Search for the cell housing the specified text and yield its (X, Y) center coordinate. 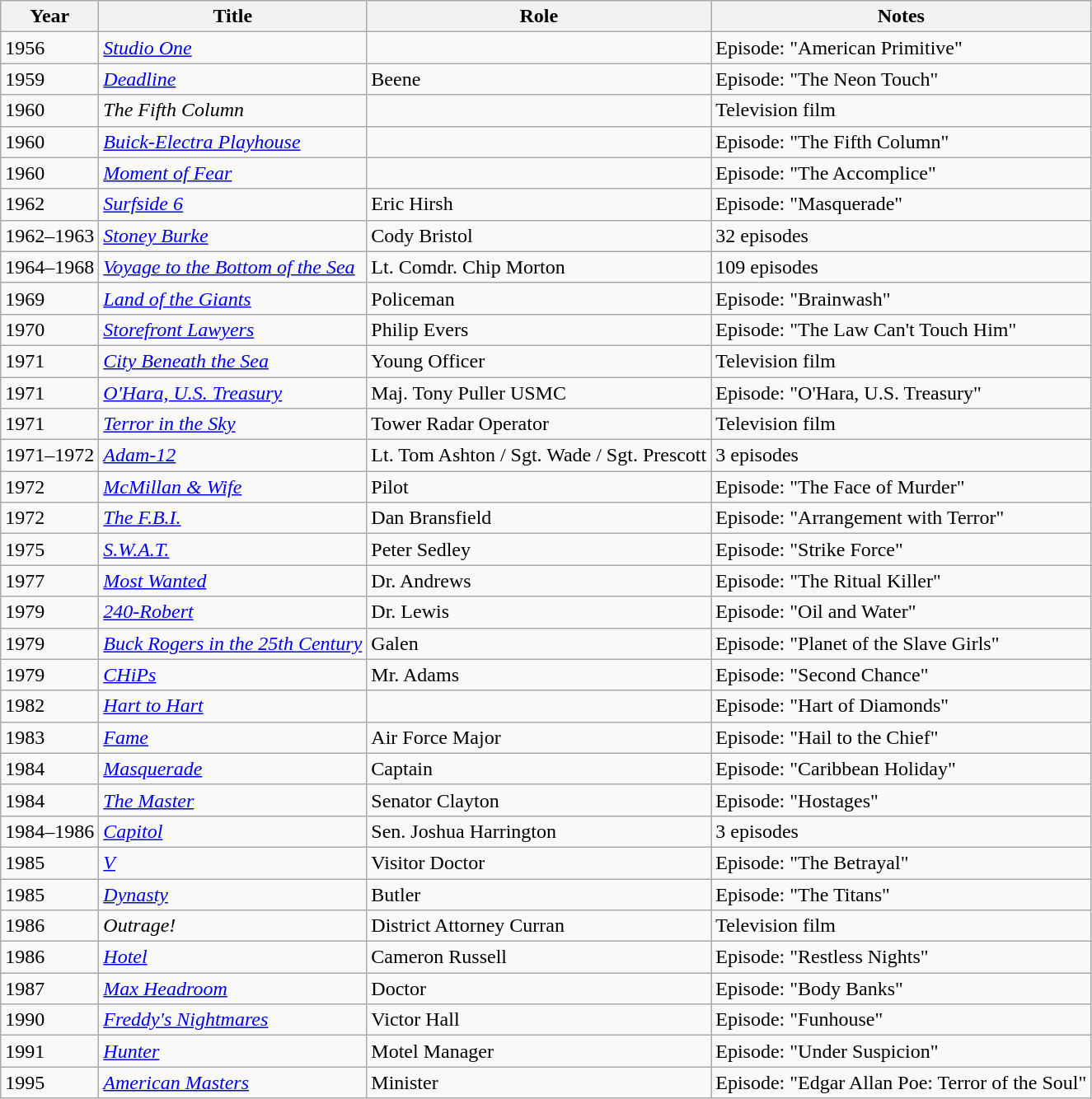
Senator Clayton (539, 800)
Minister (539, 1083)
Episode: "O'Hara, U.S. Treasury" (902, 393)
Episode: "Edgar Allan Poe: Terror of the Soul" (902, 1083)
Masquerade (232, 769)
Episode: "Hail to the Chief" (902, 737)
Dr. Andrews (539, 581)
1962 (49, 204)
Episode: "Oil and Water" (902, 612)
1990 (49, 1020)
1991 (49, 1051)
Sen. Joshua Harrington (539, 831)
Episode: "Strike Force" (902, 549)
Episode: "Funhouse" (902, 1020)
Galen (539, 643)
The Fifth Column (232, 110)
Title (232, 16)
1975 (49, 549)
Buick-Electra Playhouse (232, 142)
Episode: "Hostages" (902, 800)
Surfside 6 (232, 204)
1956 (49, 48)
Episode: "Arrangement with Terror" (902, 518)
S.W.A.T. (232, 549)
1984–1986 (49, 831)
Cameron Russell (539, 957)
1995 (49, 1083)
Dynasty (232, 894)
Most Wanted (232, 581)
Episode: "Restless Nights" (902, 957)
Capitol (232, 831)
Episode: "Under Suspicion" (902, 1051)
American Masters (232, 1083)
Max Headroom (232, 989)
1964–1968 (49, 267)
Beene (539, 79)
Voyage to the Bottom of the Sea (232, 267)
O'Hara, U.S. Treasury (232, 393)
Episode: "Masquerade" (902, 204)
District Attorney Curran (539, 926)
1987 (49, 989)
Role (539, 16)
Outrage! (232, 926)
The F.B.I. (232, 518)
Episode: "The Betrayal" (902, 863)
32 episodes (902, 236)
Tower Radar Operator (539, 424)
Freddy's Nightmares (232, 1020)
Buck Rogers in the 25th Century (232, 643)
Butler (539, 894)
Air Force Major (539, 737)
Terror in the Sky (232, 424)
V (232, 863)
Episode: "The Neon Touch" (902, 79)
109 episodes (902, 267)
1962–1963 (49, 236)
Episode: "Second Chance" (902, 675)
Episode: "The Accomplice" (902, 173)
Hunter (232, 1051)
Maj. Tony Puller USMC (539, 393)
Studio One (232, 48)
Deadline (232, 79)
Episode: "The Titans" (902, 894)
1977 (49, 581)
1983 (49, 737)
Moment of Fear (232, 173)
Episode: "Brainwash" (902, 298)
Victor Hall (539, 1020)
Episode: "The Face of Murder" (902, 487)
240-Robert (232, 612)
Land of the Giants (232, 298)
Motel Manager (539, 1051)
Doctor (539, 989)
Hart to Hart (232, 706)
Visitor Doctor (539, 863)
Pilot (539, 487)
The Master (232, 800)
Cody Bristol (539, 236)
CHiPs (232, 675)
Episode: "Hart of Diamonds" (902, 706)
Lt. Tom Ashton / Sgt. Wade / Sgt. Prescott (539, 456)
Episode: "Caribbean Holiday" (902, 769)
Adam-12 (232, 456)
Storefront Lawyers (232, 330)
1971–1972 (49, 456)
Captain (539, 769)
City Beneath the Sea (232, 361)
1969 (49, 298)
Episode: "The Fifth Column" (902, 142)
Dan Bransfield (539, 518)
Dr. Lewis (539, 612)
1970 (49, 330)
Fame (232, 737)
Episode: "The Ritual Killer" (902, 581)
Policeman (539, 298)
Episode: "The Law Can't Touch Him" (902, 330)
Stoney Burke (232, 236)
Philip Evers (539, 330)
Notes (902, 16)
Hotel (232, 957)
Year (49, 16)
Lt. Comdr. Chip Morton (539, 267)
1982 (49, 706)
McMillan & Wife (232, 487)
Mr. Adams (539, 675)
Episode: "American Primitive" (902, 48)
Episode: "Body Banks" (902, 989)
Eric Hirsh (539, 204)
Peter Sedley (539, 549)
Episode: "Planet of the Slave Girls" (902, 643)
1959 (49, 79)
Young Officer (539, 361)
